Search for the cell housing the specified text and yield its (x, y) center coordinate. 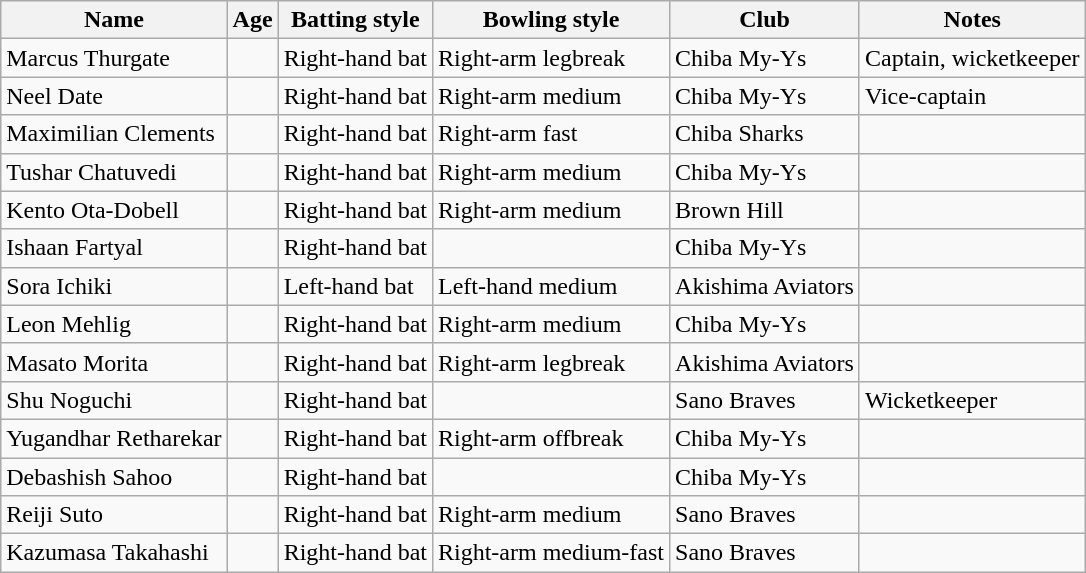
Brown Hill (765, 210)
Ishaan Fartyal (114, 248)
Kento Ota-Dobell (114, 210)
Batting style (355, 20)
Age (252, 20)
Right-arm offbreak (550, 438)
Masato Morita (114, 362)
Chiba Sharks (765, 134)
Bowling style (550, 20)
Debashish Sahoo (114, 477)
Tushar Chatuvedi (114, 172)
Neel Date (114, 96)
Wicketkeeper (972, 400)
Club (765, 20)
Shu Noguchi (114, 400)
Marcus Thurgate (114, 58)
Captain, wicketkeeper (972, 58)
Left-hand medium (550, 286)
Left-hand bat (355, 286)
Right-arm fast (550, 134)
Yugandhar Retharekar (114, 438)
Notes (972, 20)
Right-arm medium-fast (550, 553)
Reiji Suto (114, 515)
Kazumasa Takahashi (114, 553)
Leon Mehlig (114, 324)
Name (114, 20)
Sora Ichiki (114, 286)
Vice-captain (972, 96)
Maximilian Clements (114, 134)
